Scan for the cell matching the given text and deliver its [x, y] coordinate at center. 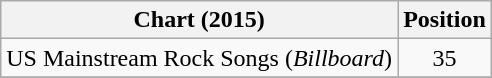
35 [445, 58]
Chart (2015) [200, 20]
Position [445, 20]
US Mainstream Rock Songs (Billboard) [200, 58]
